Locate the cell with the specified text and output its (x, y) center coordinate. 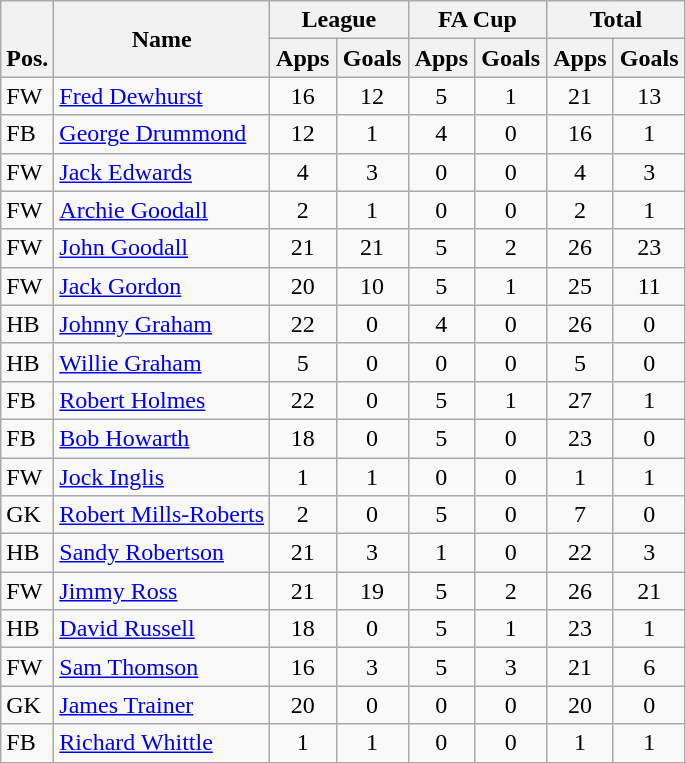
Robert Mills-Roberts (162, 515)
Sandy Robertson (162, 553)
George Drummond (162, 134)
Bob Howarth (162, 438)
11 (649, 286)
Richard Whittle (162, 743)
Jack Edwards (162, 172)
Name (162, 39)
FA Cup (478, 20)
6 (649, 667)
Total (616, 20)
13 (649, 96)
Jack Gordon (162, 286)
John Goodall (162, 248)
10 (372, 286)
Fred Dewhurst (162, 96)
James Trainer (162, 705)
Archie Goodall (162, 210)
Johnny Graham (162, 324)
Willie Graham (162, 362)
25 (580, 286)
Pos. (28, 39)
David Russell (162, 629)
Sam Thomson (162, 667)
Jimmy Ross (162, 591)
Jock Inglis (162, 477)
League (340, 20)
27 (580, 400)
Robert Holmes (162, 400)
7 (580, 515)
19 (372, 591)
